Output the (X, Y) coordinate of the center of the cell containing the given text.  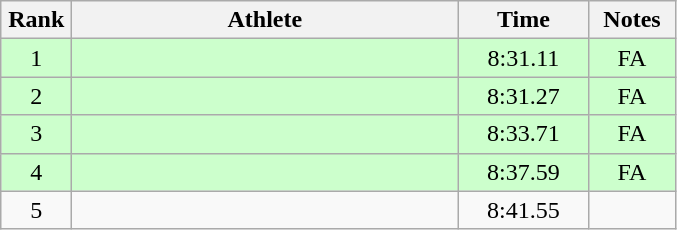
8:37.59 (524, 172)
3 (36, 134)
Notes (632, 20)
1 (36, 58)
8:31.11 (524, 58)
8:41.55 (524, 210)
4 (36, 172)
8:31.27 (524, 96)
5 (36, 210)
8:33.71 (524, 134)
2 (36, 96)
Rank (36, 20)
Time (524, 20)
Athlete (265, 20)
